Detect which cell encompasses the target text, then output its (X, Y) center coordinate. 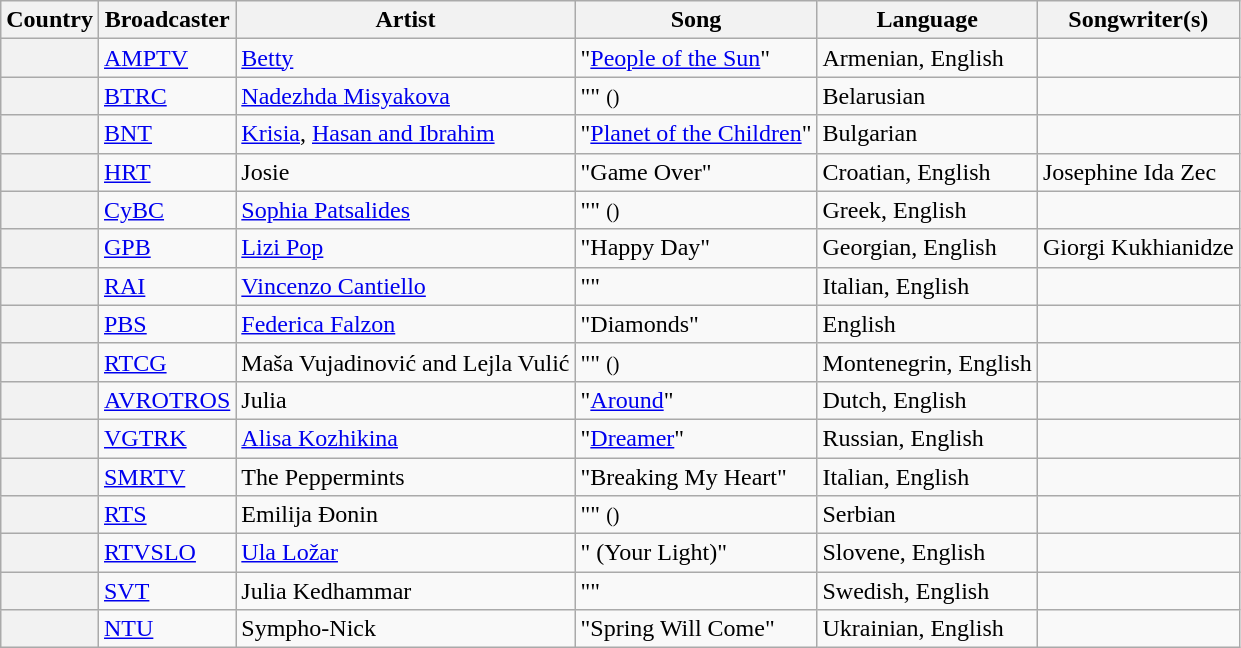
Ukrainian, English (927, 629)
"Around" (696, 400)
Croatian, English (927, 172)
"Breaking My Heart" (696, 477)
NTU (166, 629)
Belarusian (927, 96)
Russian, English (927, 438)
Betty (406, 58)
Serbian (927, 515)
Vincenzo Cantiello (406, 286)
SMRTV (166, 477)
"Spring Will Come" (696, 629)
Maša Vujadinović and Lejla Vulić (406, 362)
The Peppermints (406, 477)
Song (696, 20)
RTS (166, 515)
Greek, English (927, 210)
PBS (166, 324)
Armenian, English (927, 58)
AVROTROS (166, 400)
" (Your Light)" (696, 553)
Montenegrin, English (927, 362)
Songwriter(s) (1138, 20)
Sympho-Nick (406, 629)
Julia (406, 400)
Sophia Patsalides (406, 210)
AMPTV (166, 58)
CyBC (166, 210)
Emilija Đonin (406, 515)
"People of the Sun" (696, 58)
Broadcaster (166, 20)
GPB (166, 248)
Josephine Ida Zec (1138, 172)
SVT (166, 591)
Krisia, Hasan and Ibrahim (406, 134)
Georgian, English (927, 248)
RTCG (166, 362)
"Game Over" (696, 172)
Bulgarian (927, 134)
RTVSLO (166, 553)
BTRC (166, 96)
Artist (406, 20)
Lizi Pop (406, 248)
"Diamonds" (696, 324)
"Happy Day" (696, 248)
Slovene, English (927, 553)
VGTRK (166, 438)
"Planet of the Children" (696, 134)
Ula Ložar (406, 553)
Josie (406, 172)
Nadezhda Misyakova (406, 96)
"Dreamer" (696, 438)
Dutch, English (927, 400)
Giorgi Kukhianidze (1138, 248)
Federica Falzon (406, 324)
Swedish, English (927, 591)
Julia Kedhammar (406, 591)
BNT (166, 134)
Alisa Kozhikina (406, 438)
HRT (166, 172)
Country (50, 20)
RAI (166, 286)
Language (927, 20)
English (927, 324)
